Identify which cell holds the provided text, then report its [X, Y] central coordinate. 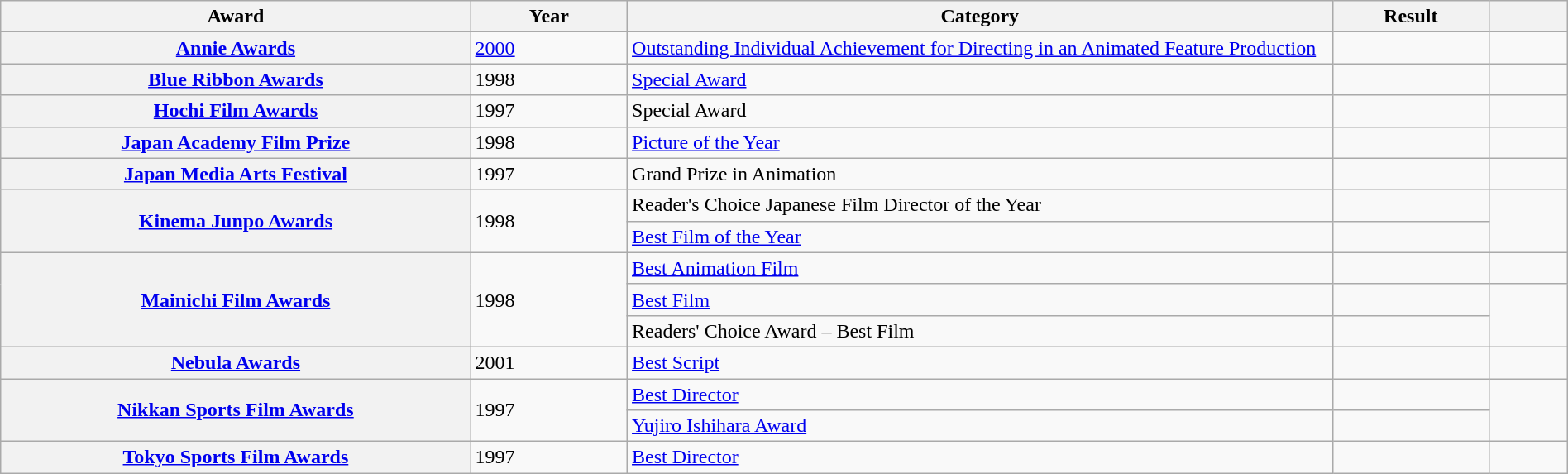
2001 [549, 362]
Reader's Choice Japanese Film Director of the Year [981, 205]
Hochi Film Awards [236, 111]
Grand Prize in Animation [981, 174]
Readers' Choice Award – Best Film [981, 331]
Nebula Awards [236, 362]
Best Animation Film [981, 268]
Mainichi Film Awards [236, 299]
Japan Media Arts Festival [236, 174]
Outstanding Individual Achievement for Directing in an Animated Feature Production [981, 48]
Best Script [981, 362]
Kinema Junpo Awards [236, 221]
Annie Awards [236, 48]
Nikkan Sports Film Awards [236, 410]
Japan Academy Film Prize [236, 142]
Award [236, 17]
Result [1411, 17]
Year [549, 17]
Best Film of the Year [981, 237]
Blue Ribbon Awards [236, 79]
Category [981, 17]
Yujiro Ishihara Award [981, 426]
Picture of the Year [981, 142]
2000 [549, 48]
Best Film [981, 299]
Tokyo Sports Film Awards [236, 457]
